Search for the cell housing the specified text and yield its (x, y) center coordinate. 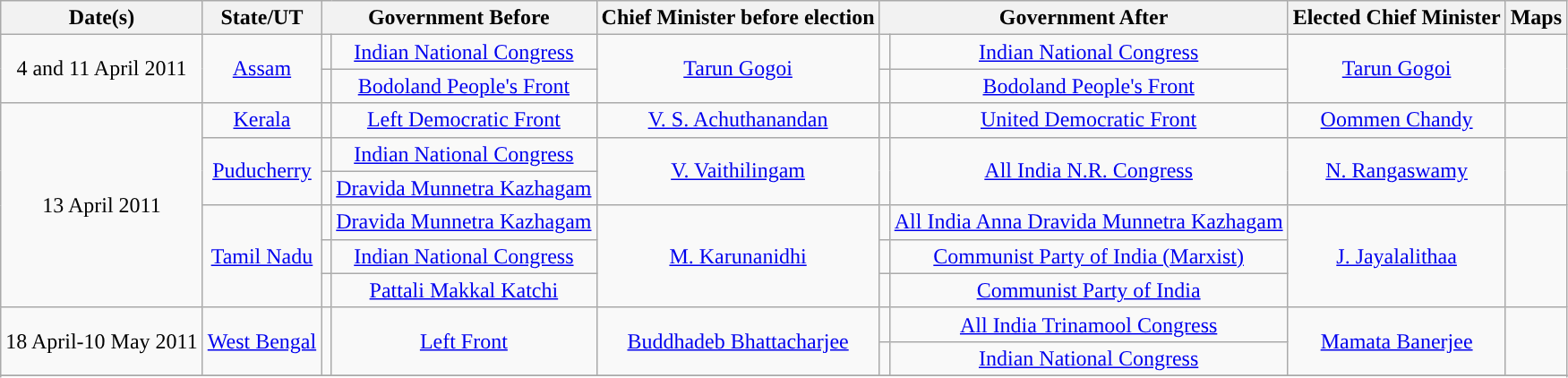
All India N.R. Congress (1089, 171)
West Bengal (261, 341)
Puducherry (261, 171)
Elected Chief Minister (1397, 18)
N. Rangaswamy (1397, 171)
All India Anna Dravida Munnetra Kazhagam (1089, 222)
Mamata Banerjee (1397, 341)
United Democratic Front (1089, 120)
Communist Party of India (1089, 290)
Buddhadeb Bhattacharjee (738, 341)
Kerala (261, 120)
Left Democratic Front (464, 120)
Assam (261, 69)
Government After (1084, 18)
J. Jayalalithaa (1397, 256)
Government Before (458, 18)
Communist Party of India (Marxist) (1089, 256)
All India Trinamool Congress (1089, 324)
M. Karunanidhi (738, 256)
V. S. Achuthanandan (738, 120)
4 and 11 April 2011 (102, 69)
Chief Minister before election (738, 18)
Pattali Makkal Katchi (464, 290)
State/UT (261, 18)
Date(s) (102, 18)
13 April 2011 (102, 205)
Tamil Nadu (261, 256)
18 April-10 May 2011 (102, 341)
Left Front (464, 341)
Maps (1536, 18)
V. Vaithilingam (738, 171)
Oommen Chandy (1397, 120)
